Determine the [x, y] coordinate at the center of the cell enclosing the given text.  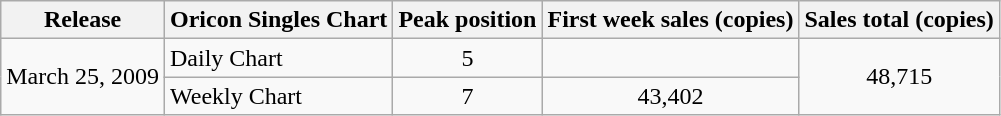
7 [468, 96]
48,715 [899, 77]
Oricon Singles Chart [278, 20]
Release [83, 20]
Sales total (copies) [899, 20]
First week sales (copies) [670, 20]
March 25, 2009 [83, 77]
5 [468, 58]
Daily Chart [278, 58]
Peak position [468, 20]
43,402 [670, 96]
Weekly Chart [278, 96]
